Locate the cell with the specified text and output its [X, Y] center coordinate. 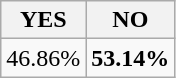
YES [44, 20]
53.14% [130, 58]
46.86% [44, 58]
NO [130, 20]
